Search for the cell housing the specified text and yield its (x, y) center coordinate. 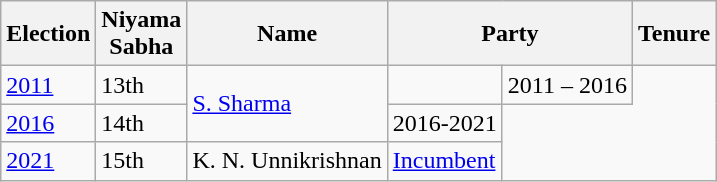
Party (510, 34)
15th (142, 161)
Election (48, 34)
2016-2021 (444, 123)
Incumbent (444, 161)
2016 (48, 123)
Tenure (674, 34)
2011 (48, 85)
13th (142, 85)
NiyamaSabha (142, 34)
2011 – 2016 (567, 85)
S. Sharma (287, 104)
Name (287, 34)
14th (142, 123)
K. N. Unnikrishnan (287, 161)
2021 (48, 161)
